Scan for the cell matching the given text and deliver its (X, Y) coordinate at center. 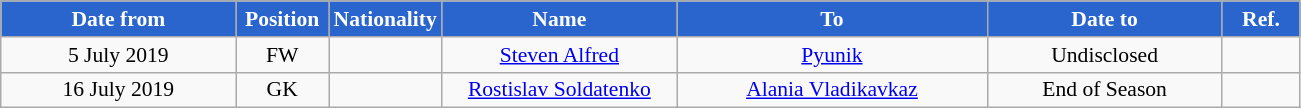
Date to (1104, 19)
16 July 2019 (118, 90)
Name (560, 19)
Ref. (1261, 19)
Nationality (384, 19)
Position (282, 19)
End of Season (1104, 90)
To (832, 19)
Rostislav Soldatenko (560, 90)
Date from (118, 19)
Pyunik (832, 55)
5 July 2019 (118, 55)
Undisclosed (1104, 55)
FW (282, 55)
Alania Vladikavkaz (832, 90)
GK (282, 90)
Steven Alfred (560, 55)
